Return [X, Y] of the center of cell containing provided text 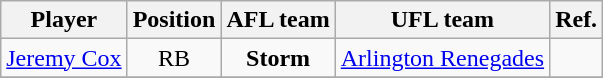
RB [174, 58]
Position [174, 20]
Ref. [576, 20]
AFL team [278, 20]
Arlington Renegades [442, 58]
Player [64, 20]
Storm [278, 58]
Jeremy Cox [64, 58]
UFL team [442, 20]
